For the text-containing cell, return its midpoint in (X, Y) coordinate format. 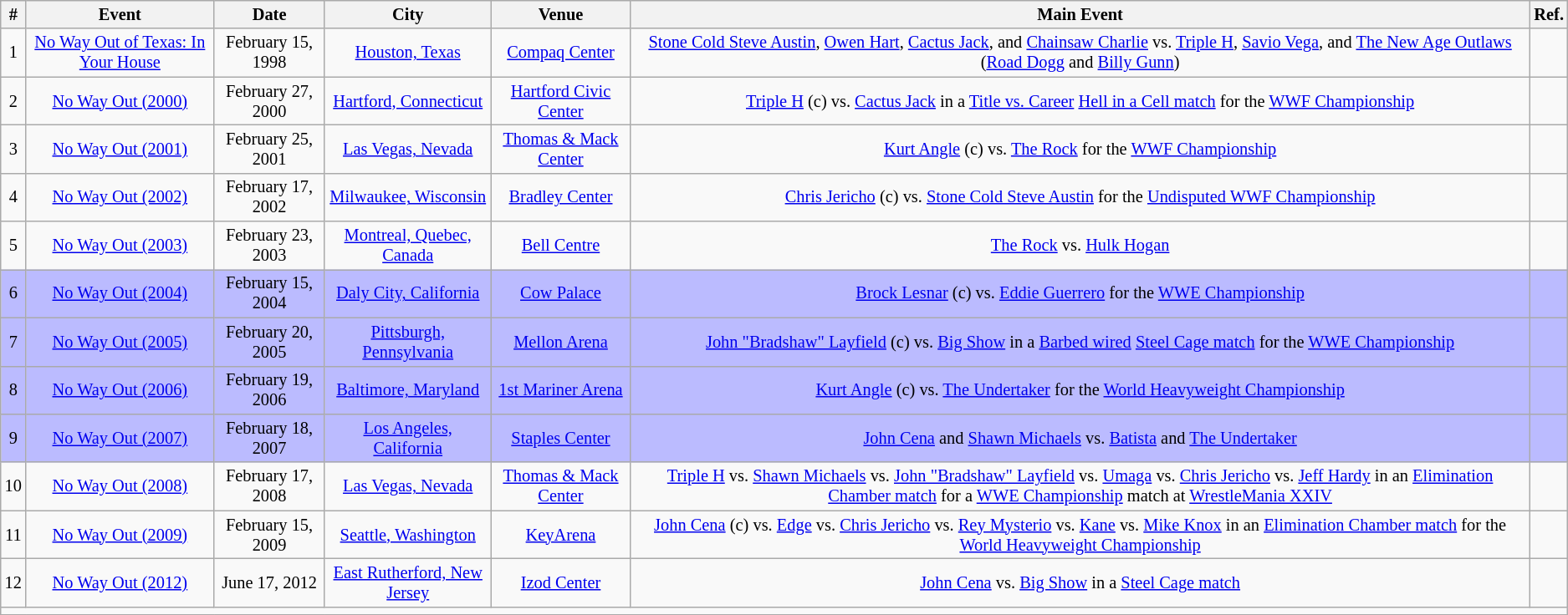
Bell Centre (560, 246)
John "Bradshaw" Layfield (c) vs. Big Show in a Barbed wired Steel Cage match for the WWE Championship (1080, 342)
February 25, 2001 (269, 149)
Los Angeles, California (408, 438)
February 27, 2000 (269, 101)
Date (269, 14)
Kurt Angle (c) vs. The Undertaker for the World Heavyweight Championship (1080, 390)
2 (13, 101)
4 (13, 197)
KeyArena (560, 535)
No Way Out (2008) (120, 486)
Milwaukee, Wisconsin (408, 197)
Triple H (c) vs. Cactus Jack in a Title vs. Career Hell in a Cell match for the WWF Championship (1080, 101)
February 17, 2002 (269, 197)
Izod Center (560, 582)
Venue (560, 14)
East Rutherford, New Jersey (408, 582)
11 (13, 535)
Houston, Texas (408, 53)
No Way Out (2004) (120, 293)
Brock Lesnar (c) vs. Eddie Guerrero for the WWE Championship (1080, 293)
February 20, 2005 (269, 342)
12 (13, 582)
John Cena vs. Big Show in a Steel Cage match (1080, 582)
No Way Out (2002) (120, 197)
February 19, 2006 (269, 390)
No Way Out (2009) (120, 535)
City (408, 14)
No Way Out (2001) (120, 149)
Kurt Angle (c) vs. The Rock for the WWF Championship (1080, 149)
No Way Out (2000) (120, 101)
John Cena and Shawn Michaels vs. Batista and The Undertaker (1080, 438)
7 (13, 342)
February 18, 2007 (269, 438)
Daly City, California (408, 293)
9 (13, 438)
February 17, 2008 (269, 486)
Montreal, Quebec, Canada (408, 246)
3 (13, 149)
No Way Out (2006) (120, 390)
Cow Palace (560, 293)
Hartford, Connecticut (408, 101)
Compaq Center (560, 53)
1 (13, 53)
Mellon Arena (560, 342)
Baltimore, Maryland (408, 390)
Staples Center (560, 438)
Main Event (1080, 14)
Hartford Civic Center (560, 101)
Pittsburgh, Pennsylvania (408, 342)
Bradley Center (560, 197)
June 17, 2012 (269, 582)
No Way Out (2007) (120, 438)
February 23, 2003 (269, 246)
8 (13, 390)
1st Mariner Arena (560, 390)
Stone Cold Steve Austin, Owen Hart, Cactus Jack, and Chainsaw Charlie vs. Triple H, Savio Vega, and The New Age Outlaws (Road Dogg and Billy Gunn) (1080, 53)
February 15, 1998 (269, 53)
No Way Out (2005) (120, 342)
5 (13, 246)
Event (120, 14)
No Way Out (2003) (120, 246)
No Way Out of Texas: In Your House (120, 53)
No Way Out (2012) (120, 582)
February 15, 2004 (269, 293)
# (13, 14)
10 (13, 486)
The Rock vs. Hulk Hogan (1080, 246)
6 (13, 293)
February 15, 2009 (269, 535)
Chris Jericho (c) vs. Stone Cold Steve Austin for the Undisputed WWF Championship (1080, 197)
Seattle, Washington (408, 535)
Ref. (1549, 14)
